Locate the cell with the specified text and output its [X, Y] center coordinate. 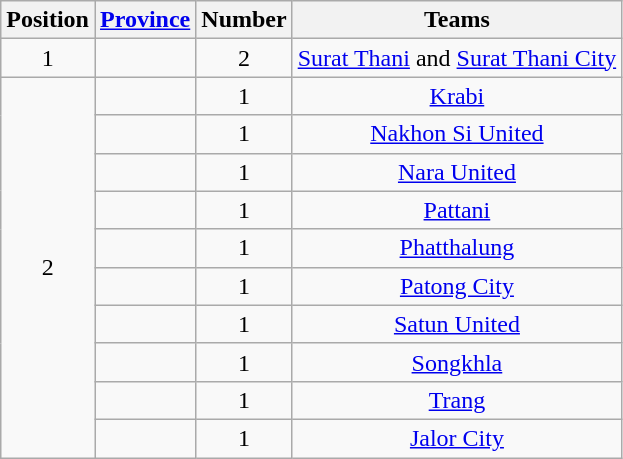
Patong City [457, 286]
Jalor City [457, 438]
Teams [457, 20]
Trang [457, 400]
Nara United [457, 172]
Surat Thani and Surat Thani City [457, 58]
Province [144, 20]
Krabi [457, 96]
Nakhon Si United [457, 134]
Pattani [457, 210]
Satun United [457, 324]
Songkhla [457, 362]
Phatthalung [457, 248]
Position [48, 20]
Number [244, 20]
